Locate the cell with the specified text and output its [X, Y] center coordinate. 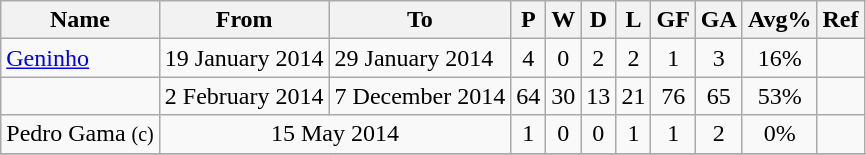
30 [564, 96]
GA [718, 20]
GF [673, 20]
0% [780, 134]
16% [780, 58]
Avg% [780, 20]
W [564, 20]
To [420, 20]
Pedro Gama (c) [80, 134]
65 [718, 96]
7 December 2014 [420, 96]
21 [634, 96]
2 February 2014 [244, 96]
19 January 2014 [244, 58]
From [244, 20]
Ref [840, 20]
Geninho [80, 58]
P [528, 20]
Name [80, 20]
29 January 2014 [420, 58]
64 [528, 96]
53% [780, 96]
L [634, 20]
15 May 2014 [334, 134]
76 [673, 96]
D [598, 20]
4 [528, 58]
3 [718, 58]
13 [598, 96]
